Output the [x, y] coordinate of the center of the cell containing the given text.  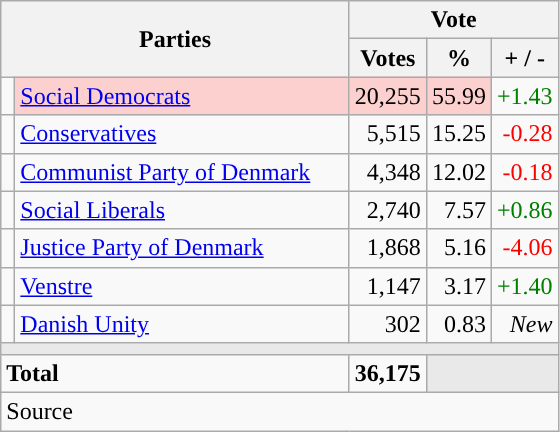
12.02 [458, 172]
Justice Party of Denmark [182, 248]
15.25 [458, 134]
2,740 [388, 210]
New [524, 324]
55.99 [458, 96]
5.16 [458, 248]
Vote [454, 20]
3.17 [458, 286]
+1.40 [524, 286]
20,255 [388, 96]
0.83 [458, 324]
Venstre [182, 286]
+1.43 [524, 96]
+ / - [524, 58]
Social Democrats [182, 96]
Parties [176, 39]
Total [176, 373]
4,348 [388, 172]
36,175 [388, 373]
Conservatives [182, 134]
Source [280, 411]
-0.18 [524, 172]
7.57 [458, 210]
1,147 [388, 286]
Social Liberals [182, 210]
-0.28 [524, 134]
Votes [388, 58]
% [458, 58]
-4.06 [524, 248]
Danish Unity [182, 324]
1,868 [388, 248]
+0.86 [524, 210]
302 [388, 324]
5,515 [388, 134]
Communist Party of Denmark [182, 172]
